Locate the cell with the specified text and output its (x, y) center coordinate. 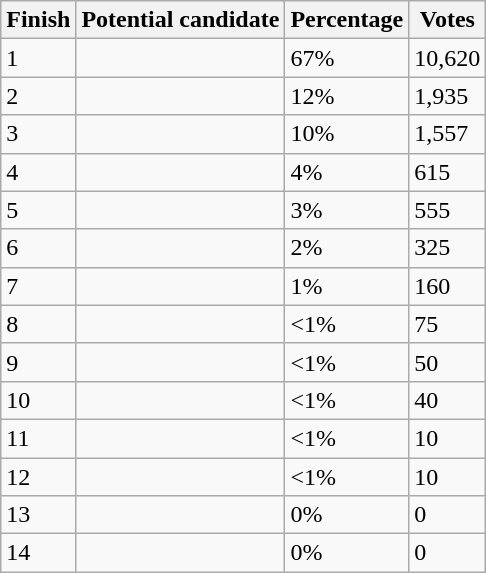
Votes (448, 20)
13 (38, 515)
3% (347, 210)
4 (38, 172)
12% (347, 96)
1,935 (448, 96)
10,620 (448, 58)
1% (347, 286)
2 (38, 96)
2% (347, 248)
6 (38, 248)
555 (448, 210)
11 (38, 438)
12 (38, 477)
8 (38, 324)
615 (448, 172)
4% (347, 172)
Potential candidate (180, 20)
325 (448, 248)
67% (347, 58)
3 (38, 134)
5 (38, 210)
1,557 (448, 134)
50 (448, 362)
14 (38, 553)
9 (38, 362)
Percentage (347, 20)
1 (38, 58)
7 (38, 286)
Finish (38, 20)
10% (347, 134)
75 (448, 324)
160 (448, 286)
40 (448, 400)
